From the cell containing the given text, extract its center point as [x, y] coordinate. 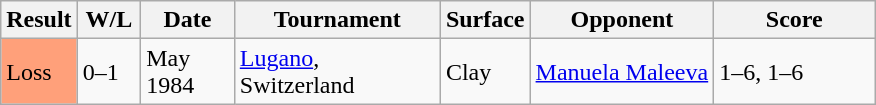
Loss [39, 72]
W/L [109, 20]
Date [188, 20]
0–1 [109, 72]
Surface [485, 20]
Result [39, 20]
Opponent [622, 20]
Lugano, Switzerland [337, 72]
Tournament [337, 20]
May 1984 [188, 72]
Score [794, 20]
Manuela Maleeva [622, 72]
Clay [485, 72]
1–6, 1–6 [794, 72]
